Return [X, Y] of the center of cell containing provided text 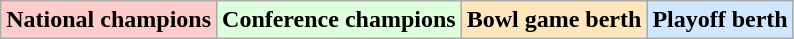
National champions [109, 20]
Bowl game berth [554, 20]
Conference champions [340, 20]
Playoff berth [720, 20]
